Find where the given text appears and provide that cell's center as (x, y) coordinate. 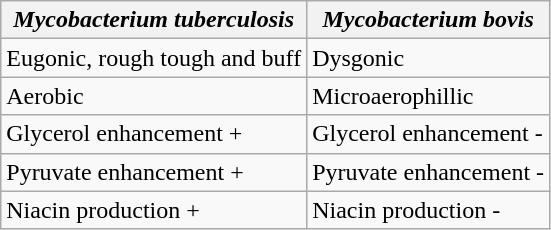
Glycerol enhancement + (154, 134)
Mycobacterium tuberculosis (154, 20)
Niacin production + (154, 210)
Niacin production - (428, 210)
Aerobic (154, 96)
Mycobacterium bovis (428, 20)
Eugonic, rough tough and buff (154, 58)
Pyruvate enhancement - (428, 172)
Pyruvate enhancement + (154, 172)
Glycerol enhancement - (428, 134)
Dysgonic (428, 58)
Microaerophillic (428, 96)
